Detect which cell encompasses the target text, then output its [x, y] center coordinate. 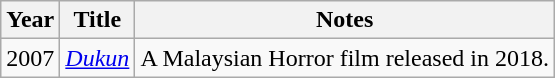
Dukun [98, 58]
A Malaysian Horror film released in 2018. [345, 58]
Notes [345, 20]
Year [30, 20]
Title [98, 20]
2007 [30, 58]
